Extract the [x, y] coordinate from the center of the cell holding the provided text.  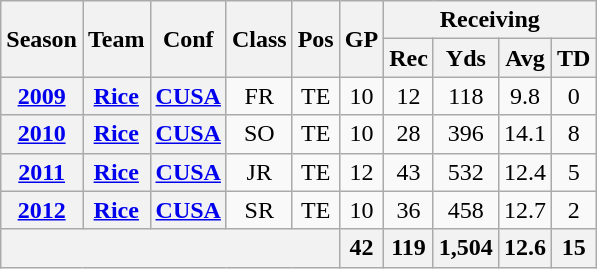
GP [361, 39]
2009 [42, 96]
Season [42, 39]
Conf [188, 39]
Pos [316, 39]
36 [409, 210]
Yds [466, 58]
Rec [409, 58]
1,504 [466, 248]
Receiving [490, 20]
396 [466, 134]
42 [361, 248]
5 [573, 172]
SO [259, 134]
2011 [42, 172]
15 [573, 248]
TD [573, 58]
Team [116, 39]
532 [466, 172]
2010 [42, 134]
8 [573, 134]
12.6 [524, 248]
43 [409, 172]
JR [259, 172]
14.1 [524, 134]
2012 [42, 210]
12.4 [524, 172]
119 [409, 248]
2 [573, 210]
SR [259, 210]
FR [259, 96]
Class [259, 39]
12.7 [524, 210]
0 [573, 96]
118 [466, 96]
458 [466, 210]
28 [409, 134]
Avg [524, 58]
9.8 [524, 96]
